Provide the [X, Y] coordinate of the cell's center where the given text is located.  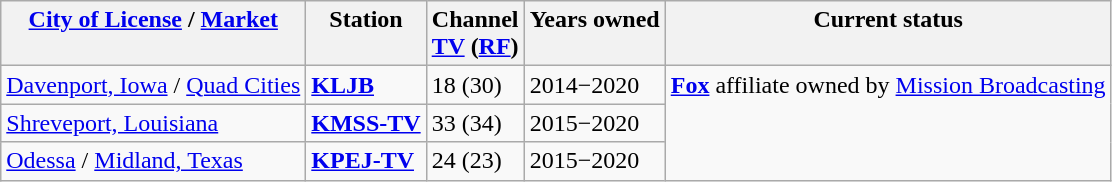
Odessa / Midland, Texas [154, 161]
Shreveport, Louisiana [154, 123]
33 (34) [475, 123]
Davenport, Iowa / Quad Cities [154, 85]
Years owned [594, 34]
Current status [888, 34]
KPEJ-TV [366, 161]
Fox affiliate owned by Mission Broadcasting [888, 123]
24 (23) [475, 161]
KLJB [366, 85]
2014−2020 [594, 85]
KMSS-TV [366, 123]
18 (30) [475, 85]
Station [366, 34]
City of License / Market [154, 34]
ChannelTV (RF) [475, 34]
